Find where the given text appears and provide that cell's center as (x, y) coordinate. 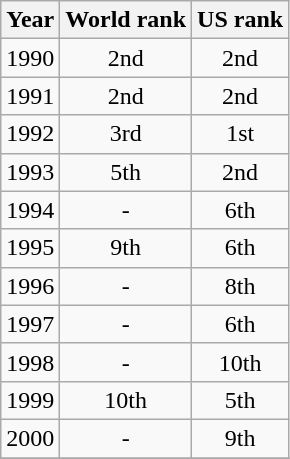
1990 (30, 58)
1st (240, 134)
2000 (30, 438)
8th (240, 286)
1999 (30, 400)
1995 (30, 248)
US rank (240, 20)
1996 (30, 286)
1994 (30, 210)
1998 (30, 362)
3rd (126, 134)
1993 (30, 172)
1997 (30, 324)
Year (30, 20)
World rank (126, 20)
1992 (30, 134)
1991 (30, 96)
